Determine the [X, Y] coordinate at the center of the cell enclosing the given text.  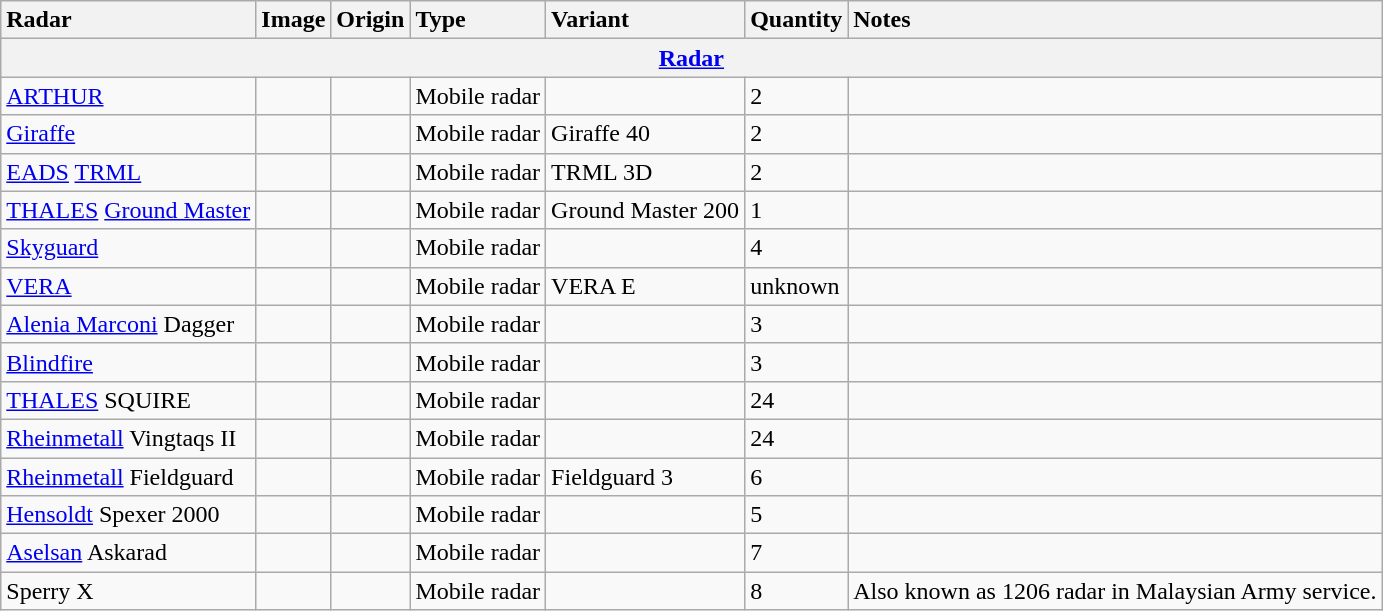
Giraffe [128, 134]
Alenia Marconi Dagger [128, 324]
ARTHUR [128, 96]
Ground Master 200 [646, 210]
1 [796, 210]
Blindfire [128, 362]
TRML 3D [646, 172]
Giraffe 40 [646, 134]
6 [796, 477]
VERA [128, 286]
Rheinmetall Fieldguard [128, 477]
Skyguard [128, 248]
Image [294, 20]
Origin [370, 20]
Quantity [796, 20]
Sperry X [128, 591]
Notes [1115, 20]
Aselsan Askarad [128, 553]
8 [796, 591]
Type [478, 20]
5 [796, 515]
THALES SQUIRE [128, 400]
7 [796, 553]
4 [796, 248]
Fieldguard 3 [646, 477]
THALES Ground Master [128, 210]
Variant [646, 20]
Hensoldt Spexer 2000 [128, 515]
unknown [796, 286]
VERA E [646, 286]
EADS TRML [128, 172]
Also known as 1206 radar in Malaysian Army service. [1115, 591]
Rheinmetall Vingtaqs II [128, 438]
